Provide the (x, y) coordinate of the cell's center where the given text is located.  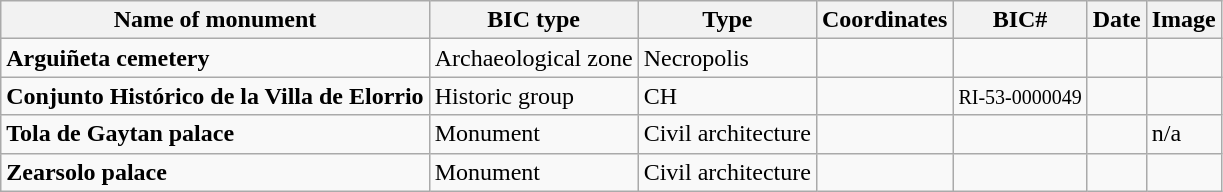
Type (727, 20)
Date (1116, 20)
Image (1184, 20)
CH (727, 96)
BIC# (1020, 20)
BIC type (534, 20)
Tola de Gaytan palace (215, 134)
Zearsolo palace (215, 172)
Arguiñeta cemetery (215, 58)
Conjunto Histórico de la Villa de Elorrio (215, 96)
Necropolis (727, 58)
RI-53-0000049 (1020, 96)
n/a (1184, 134)
Historic group (534, 96)
Archaeological zone (534, 58)
Coordinates (884, 20)
Name of monument (215, 20)
